From the cell containing the given text, extract its center point as [x, y] coordinate. 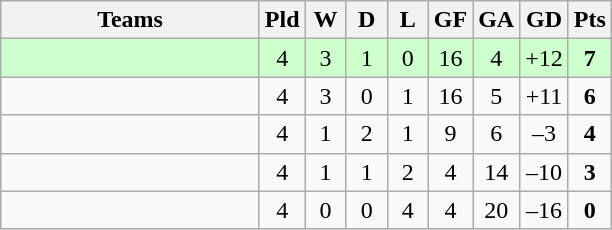
14 [496, 172]
7 [590, 58]
9 [450, 134]
Teams [130, 20]
+12 [544, 58]
D [366, 20]
Pld [282, 20]
GA [496, 20]
+11 [544, 96]
20 [496, 210]
L [408, 20]
5 [496, 96]
–16 [544, 210]
–10 [544, 172]
–3 [544, 134]
GF [450, 20]
Pts [590, 20]
W [326, 20]
GD [544, 20]
